For the text-containing cell, return its midpoint in [X, Y] coordinate format. 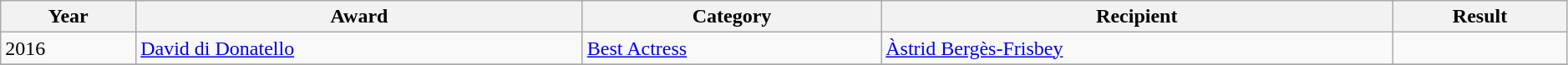
Result [1480, 17]
Category [732, 17]
Àstrid Bergès-Frisbey [1137, 48]
2016 [69, 48]
Recipient [1137, 17]
Year [69, 17]
Award [359, 17]
David di Donatello [359, 48]
Best Actress [732, 48]
